From the cell containing the given text, extract its center point as [X, Y] coordinate. 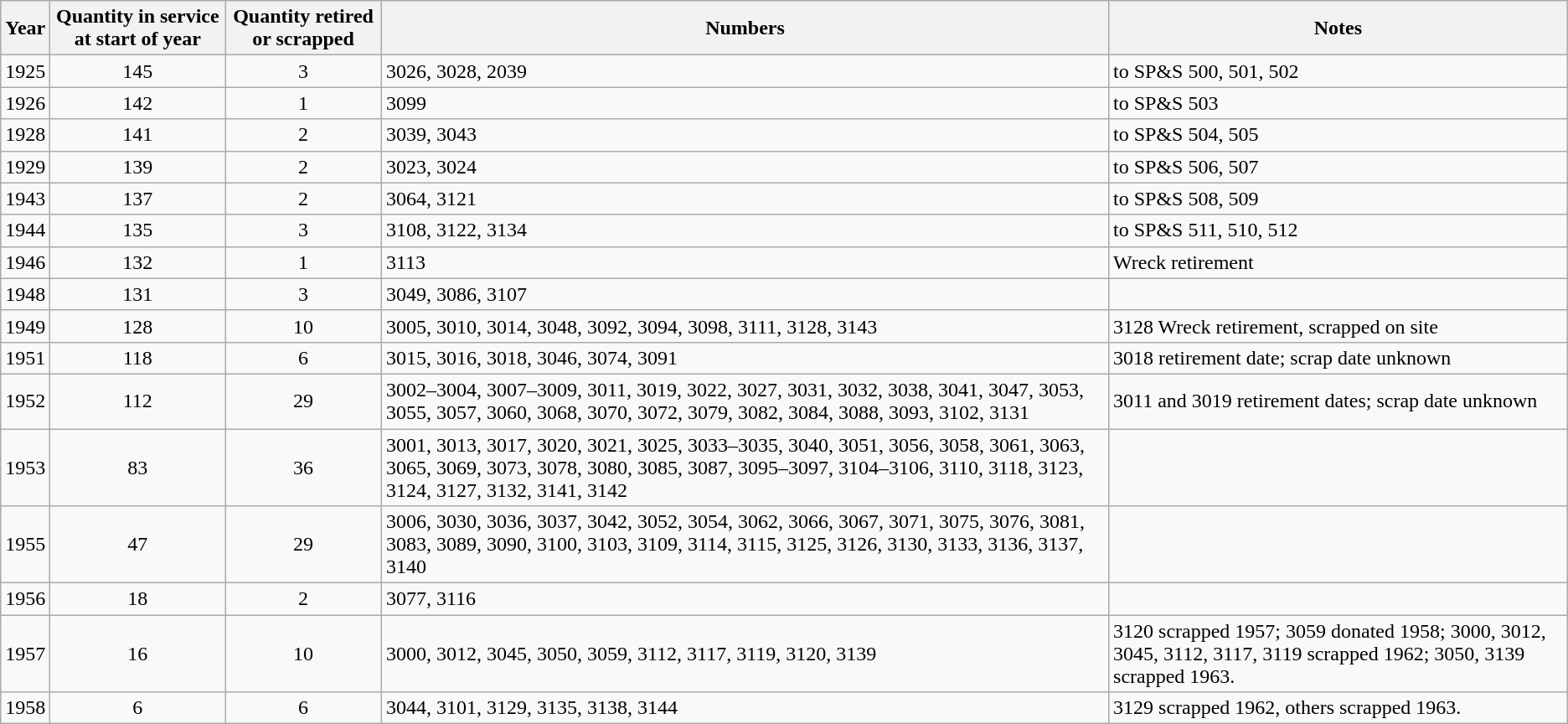
3023, 3024 [745, 167]
Notes [1338, 28]
Quantity retired or scrapped [303, 28]
132 [137, 262]
139 [137, 167]
142 [137, 103]
47 [137, 545]
3044, 3101, 3129, 3135, 3138, 3144 [745, 708]
141 [137, 135]
3113 [745, 262]
3120 scrapped 1957; 3059 donated 1958; 3000, 3012, 3045, 3112, 3117, 3119 scrapped 1962; 3050, 3139 scrapped 1963. [1338, 654]
3077, 3116 [745, 599]
135 [137, 230]
1956 [25, 599]
3064, 3121 [745, 199]
3018 retirement date; scrap date unknown [1338, 358]
3026, 3028, 2039 [745, 71]
3128 Wreck retirement, scrapped on site [1338, 326]
128 [137, 326]
to SP&S 508, 509 [1338, 199]
137 [137, 199]
to SP&S 506, 507 [1338, 167]
Quantity in service at start of year [137, 28]
118 [137, 358]
18 [137, 599]
112 [137, 401]
83 [137, 468]
3049, 3086, 3107 [745, 294]
145 [137, 71]
1951 [25, 358]
1952 [25, 401]
1925 [25, 71]
1955 [25, 545]
Numbers [745, 28]
3039, 3043 [745, 135]
3099 [745, 103]
3000, 3012, 3045, 3050, 3059, 3112, 3117, 3119, 3120, 3139 [745, 654]
to SP&S 511, 510, 512 [1338, 230]
3005, 3010, 3014, 3048, 3092, 3094, 3098, 3111, 3128, 3143 [745, 326]
3129 scrapped 1962, others scrapped 1963. [1338, 708]
1944 [25, 230]
1948 [25, 294]
1958 [25, 708]
to SP&S 500, 501, 502 [1338, 71]
1957 [25, 654]
3108, 3122, 3134 [745, 230]
1929 [25, 167]
16 [137, 654]
to SP&S 504, 505 [1338, 135]
Wreck retirement [1338, 262]
3015, 3016, 3018, 3046, 3074, 3091 [745, 358]
36 [303, 468]
1953 [25, 468]
Year [25, 28]
1943 [25, 199]
1949 [25, 326]
to SP&S 503 [1338, 103]
131 [137, 294]
1928 [25, 135]
1946 [25, 262]
1926 [25, 103]
3011 and 3019 retirement dates; scrap date unknown [1338, 401]
